Extract the (x, y) coordinate from the center of the cell holding the provided text.  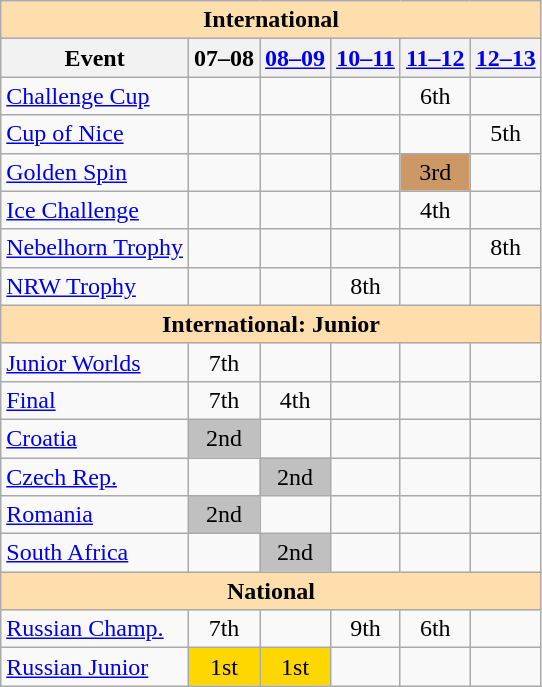
Junior Worlds (95, 362)
Event (95, 58)
Cup of Nice (95, 134)
National (271, 591)
Challenge Cup (95, 96)
5th (506, 134)
08–09 (296, 58)
Russian Junior (95, 667)
Nebelhorn Trophy (95, 248)
11–12 (435, 58)
9th (366, 629)
International: Junior (271, 324)
12–13 (506, 58)
Czech Rep. (95, 477)
07–08 (224, 58)
Romania (95, 515)
Russian Champ. (95, 629)
Croatia (95, 438)
3rd (435, 172)
South Africa (95, 553)
Ice Challenge (95, 210)
NRW Trophy (95, 286)
International (271, 20)
Final (95, 400)
Golden Spin (95, 172)
10–11 (366, 58)
